Capture the cell that displays the provided text and extract its (X, Y) central coordinate. 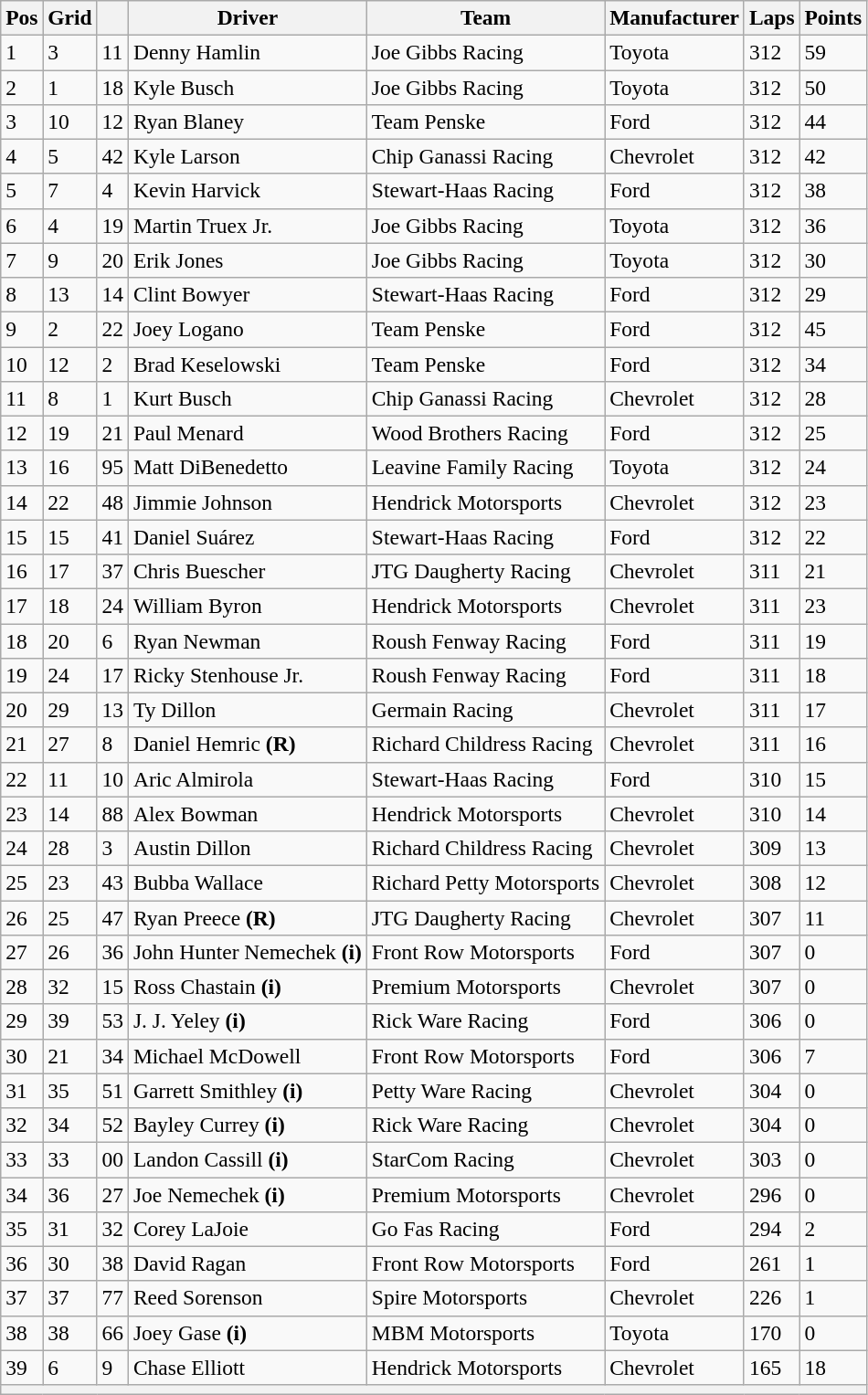
Pos (22, 17)
Brad Keselowski (247, 364)
Go Fas Racing (485, 1229)
Team (485, 17)
Alex Bowman (247, 814)
294 (771, 1229)
303 (771, 1159)
Points (833, 17)
88 (112, 814)
Ryan Newman (247, 640)
Corey LaJoie (247, 1229)
165 (771, 1368)
Paul Menard (247, 433)
Richard Petty Motorsports (485, 882)
Manufacturer (674, 17)
Landon Cassill (i) (247, 1159)
Daniel Suárez (247, 537)
David Ragan (247, 1263)
Petty Ware Racing (485, 1091)
261 (771, 1263)
Joe Nemechek (i) (247, 1194)
77 (112, 1298)
Kurt Busch (247, 398)
45 (833, 329)
Laps (771, 17)
Ricky Stenhouse Jr. (247, 675)
308 (771, 882)
66 (112, 1333)
Daniel Hemric (R) (247, 745)
52 (112, 1125)
Kevin Harvick (247, 191)
44 (833, 122)
Chase Elliott (247, 1368)
Joey Logano (247, 329)
StarCom Racing (485, 1159)
59 (833, 52)
Michael McDowell (247, 1056)
Germain Racing (485, 710)
MBM Motorsports (485, 1333)
Aric Almirola (247, 779)
William Byron (247, 606)
Ross Chastain (i) (247, 987)
226 (771, 1298)
47 (112, 917)
Leavine Family Racing (485, 468)
Denny Hamlin (247, 52)
Bayley Currey (i) (247, 1125)
48 (112, 502)
Driver (247, 17)
296 (771, 1194)
Ryan Blaney (247, 122)
Wood Brothers Racing (485, 433)
Ty Dillon (247, 710)
Garrett Smithley (i) (247, 1091)
95 (112, 468)
Spire Motorsports (485, 1298)
Kyle Busch (247, 87)
53 (112, 1021)
Ryan Preece (R) (247, 917)
Jimmie Johnson (247, 502)
Austin Dillon (247, 848)
Joey Gase (i) (247, 1333)
Kyle Larson (247, 156)
41 (112, 537)
170 (771, 1333)
John Hunter Nemechek (i) (247, 952)
Matt DiBenedetto (247, 468)
43 (112, 882)
Reed Sorenson (247, 1298)
Grid (69, 17)
309 (771, 848)
Chris Buescher (247, 571)
Bubba Wallace (247, 882)
Martin Truex Jr. (247, 226)
50 (833, 87)
00 (112, 1159)
Clint Bowyer (247, 294)
51 (112, 1091)
J. J. Yeley (i) (247, 1021)
Erik Jones (247, 260)
